Detect which cell encompasses the target text, then output its (x, y) center coordinate. 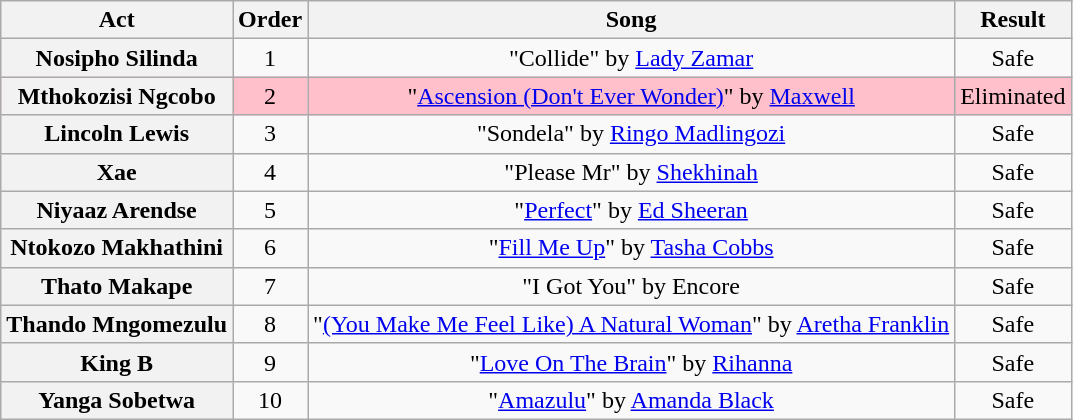
5 (270, 210)
Nosipho Silinda (117, 58)
Mthokozisi Ngcobo (117, 96)
1 (270, 58)
Thando Mngomezulu (117, 324)
"Perfect" by Ed Sheeran (632, 210)
3 (270, 134)
Ntokozo Makhathini (117, 248)
"I Got You" by Encore (632, 286)
"Collide" by Lady Zamar (632, 58)
7 (270, 286)
Yanga Sobetwa (117, 400)
Niyaaz Arendse (117, 210)
"Please Mr" by Shekhinah (632, 172)
Xae (117, 172)
2 (270, 96)
"(You Make Me Feel Like) A Natural Woman" by Aretha Franklin (632, 324)
"Amazulu" by Amanda Black (632, 400)
10 (270, 400)
6 (270, 248)
"Fill Me Up" by Tasha Cobbs (632, 248)
Thato Makape (117, 286)
Result (1013, 20)
Act (117, 20)
"Sondela" by Ringo Madlingozi (632, 134)
"Love On The Brain" by Rihanna (632, 362)
4 (270, 172)
Order (270, 20)
Song (632, 20)
9 (270, 362)
Eliminated (1013, 96)
King B (117, 362)
Lincoln Lewis (117, 134)
8 (270, 324)
"Ascension (Don't Ever Wonder)" by Maxwell (632, 96)
